Detect which cell encompasses the target text, then output its (X, Y) center coordinate. 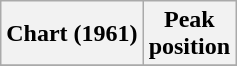
Peakposition (189, 34)
Chart (1961) (72, 34)
